Search for the cell housing the specified text and yield its (X, Y) center coordinate. 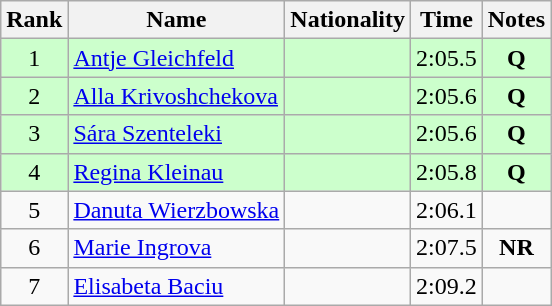
5 (34, 210)
2 (34, 96)
Rank (34, 20)
1 (34, 58)
2:06.1 (447, 210)
2:09.2 (447, 286)
4 (34, 172)
Alla Krivoshchekova (176, 96)
Danuta Wierzbowska (176, 210)
2:07.5 (447, 248)
3 (34, 134)
Nationality (348, 20)
Name (176, 20)
2:05.8 (447, 172)
NR (516, 248)
Marie Ingrova (176, 248)
Sára Szenteleki (176, 134)
6 (34, 248)
Time (447, 20)
Notes (516, 20)
Antje Gleichfeld (176, 58)
Regina Kleinau (176, 172)
Elisabeta Baciu (176, 286)
7 (34, 286)
2:05.5 (447, 58)
